Determine the (x, y) coordinate at the center of the cell enclosing the given text.  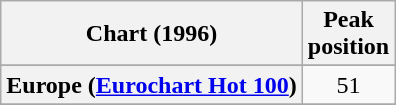
Europe (Eurochart Hot 100) (152, 85)
Peakposition (348, 34)
Chart (1996) (152, 34)
51 (348, 85)
